Search for the cell housing the specified text and yield its [X, Y] center coordinate. 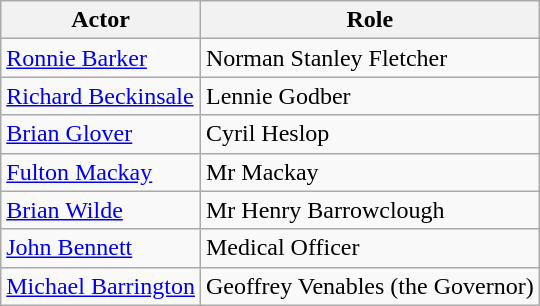
Mr Henry Barrowclough [370, 210]
Fulton Mackay [101, 172]
Geoffrey Venables (the Governor) [370, 286]
John Bennett [101, 248]
Richard Beckinsale [101, 96]
Cyril Heslop [370, 134]
Brian Glover [101, 134]
Lennie Godber [370, 96]
Brian Wilde [101, 210]
Michael Barrington [101, 286]
Mr Mackay [370, 172]
Ronnie Barker [101, 58]
Norman Stanley Fletcher [370, 58]
Role [370, 20]
Actor [101, 20]
Medical Officer [370, 248]
